Provide the (x, y) coordinate of the cell's center where the given text is located.  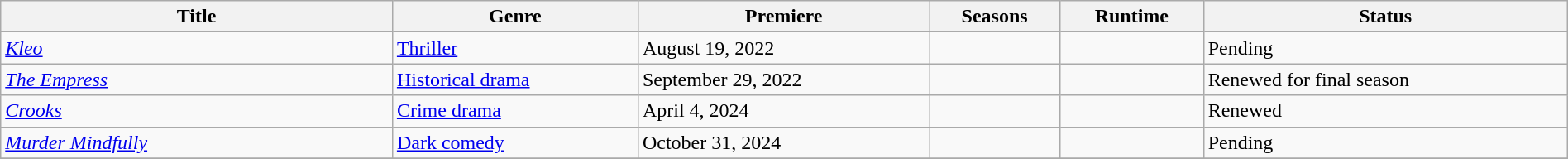
Dark comedy (514, 142)
Genre (514, 17)
Status (1385, 17)
Crooks (197, 111)
August 19, 2022 (783, 48)
Seasons (995, 17)
October 31, 2024 (783, 142)
Title (197, 17)
April 4, 2024 (783, 111)
Premiere (783, 17)
Renewed for final season (1385, 79)
Thriller (514, 48)
Murder Mindfully (197, 142)
Historical drama (514, 79)
Renewed (1385, 111)
Kleo (197, 48)
Runtime (1131, 17)
September 29, 2022 (783, 79)
The Empress (197, 79)
Crime drama (514, 111)
